Identify which cell holds the provided text, then report its [X, Y] central coordinate. 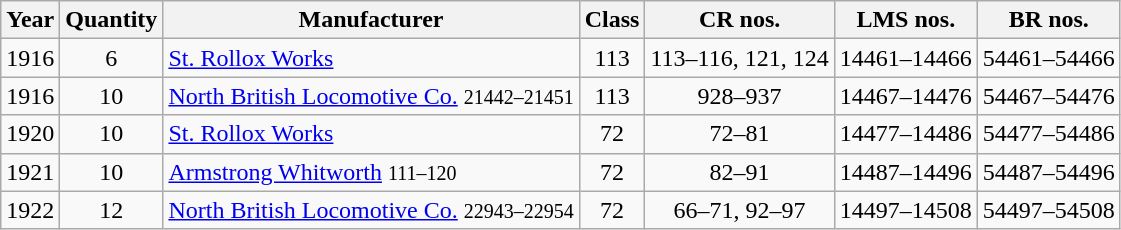
1920 [30, 134]
14467–14476 [906, 96]
CR nos. [740, 20]
928–937 [740, 96]
14461–14466 [906, 58]
54497–54508 [1048, 210]
14477–14486 [906, 134]
14497–14508 [906, 210]
82–91 [740, 172]
1921 [30, 172]
54487–54496 [1048, 172]
Year [30, 20]
Armstrong Whitworth 111–120 [371, 172]
54467–54476 [1048, 96]
66–71, 92–97 [740, 210]
113–116, 121, 124 [740, 58]
72–81 [740, 134]
Class [612, 20]
6 [112, 58]
BR nos. [1048, 20]
1922 [30, 210]
North British Locomotive Co. 21442–21451 [371, 96]
54461–54466 [1048, 58]
54477–54486 [1048, 134]
Quantity [112, 20]
Manufacturer [371, 20]
14487–14496 [906, 172]
12 [112, 210]
North British Locomotive Co. 22943–22954 [371, 210]
LMS nos. [906, 20]
